Search for the cell housing the specified text and yield its (x, y) center coordinate. 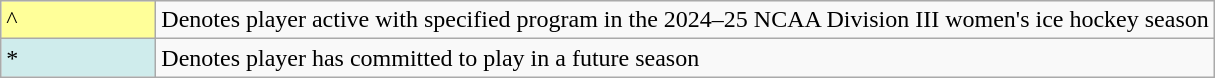
* (78, 58)
Denotes player active with specified program in the 2024–25 NCAA Division III women's ice hockey season (685, 20)
Denotes player has committed to play in a future season (685, 58)
^ (78, 20)
